Return the [x, y] coordinate for the center point of the cell that contains the specified text.  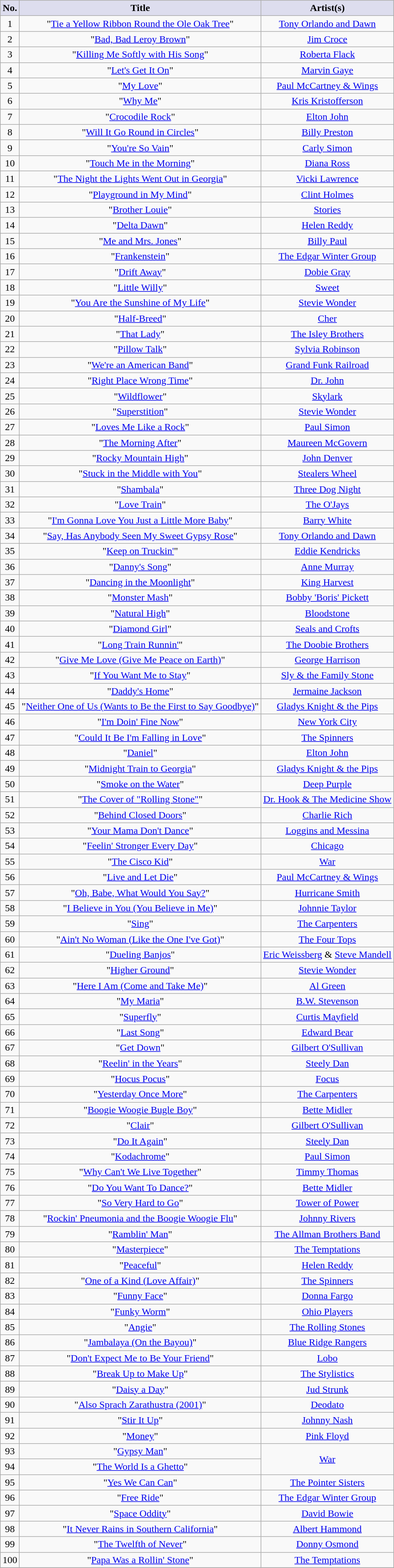
The Doobie Brothers [328, 644]
"Say, Has Anybody Seen My Sweet Gypsy Rose" [140, 536]
Kris Kristofferson [328, 101]
34 [10, 536]
43 [10, 675]
99 [10, 1544]
85 [10, 1327]
Roberta Flack [328, 55]
Johnny Rivers [328, 1219]
89 [10, 1389]
"Shambala" [140, 489]
14 [10, 225]
72 [10, 1125]
21 [10, 334]
"Midnight Train to Georgia" [140, 769]
33 [10, 520]
"The Cisco Kid" [140, 861]
Albert Hammond [328, 1529]
97 [10, 1513]
"Funky Worm" [140, 1312]
"Oh, Babe, What Would You Say?" [140, 892]
"It Never Rains in Southern California" [140, 1529]
78 [10, 1219]
44 [10, 691]
50 [10, 784]
Loggins and Messina [328, 830]
"You Are the Sunshine of My Life" [140, 303]
45 [10, 707]
Carly Simon [328, 148]
7 [10, 117]
Donny Osmond [328, 1544]
Johnnie Taylor [328, 908]
"Brother Louie" [140, 210]
"The Night the Lights Went Out in Georgia" [140, 179]
19 [10, 303]
"Drift Away" [140, 272]
"Superstition" [140, 411]
"Daddy's Home" [140, 691]
"Half-Breed" [140, 318]
"Why Can't We Live Together" [140, 1172]
Curtis Mayfield [328, 1017]
"Playground in My Mind" [140, 194]
"Right Place Wrong Time" [140, 380]
40 [10, 629]
"Reelin' in the Years" [140, 1063]
"My Maria" [140, 1001]
"Tie a Yellow Ribbon Round the Ole Oak Tree" [140, 24]
"Gypsy Man" [140, 1451]
"Why Me" [140, 101]
"Don't Expect Me to Be Your Friend" [140, 1358]
47 [10, 738]
"Dueling Banjos" [140, 955]
"Keep on Truckin'" [140, 551]
John Denver [328, 458]
71 [10, 1110]
Bobby 'Boris' Pickett [328, 598]
Skylark [328, 396]
67 [10, 1048]
The Stylistics [328, 1374]
Diana Ross [328, 163]
8 [10, 132]
"Hocus Pocus" [140, 1079]
90 [10, 1405]
The Rolling Stones [328, 1327]
Tower of Power [328, 1203]
63 [10, 986]
61 [10, 955]
B.W. Stevenson [328, 1001]
Maureen McGovern [328, 442]
100 [10, 1560]
"Jambalaya (On the Bayou)" [140, 1343]
96 [10, 1498]
58 [10, 908]
93 [10, 1451]
"Higher Ground" [140, 970]
Sly & the Family Stone [328, 675]
The Isley Brothers [328, 334]
64 [10, 1001]
"Do It Again" [140, 1141]
Vicki Lawrence [328, 179]
The Pointer Sisters [328, 1482]
"Sing" [140, 923]
88 [10, 1374]
"Yes We Can Can" [140, 1482]
"Stuck in the Middle with You" [140, 474]
Jermaine Jackson [328, 691]
76 [10, 1188]
"The Morning After" [140, 442]
84 [10, 1312]
82 [10, 1281]
"Natural High" [140, 613]
55 [10, 861]
59 [10, 923]
"Dancing in the Moonlight" [140, 582]
28 [10, 442]
Donna Fargo [328, 1296]
Bloodstone [328, 613]
"Money" [140, 1435]
10 [10, 163]
"Papa Was a Rollin' Stone" [140, 1560]
4 [10, 70]
"Rockin' Pneumonia and the Boogie Woogie Flu" [140, 1219]
"I'm Gonna Love You Just a Little More Baby" [140, 520]
Eddie Kendricks [328, 551]
25 [10, 396]
The O'Jays [328, 505]
"Boogie Woogie Bugle Boy" [140, 1110]
77 [10, 1203]
"Last Song" [140, 1032]
52 [10, 815]
"Loves Me Like a Rock" [140, 427]
"Frankenstein" [140, 256]
"Ain't No Woman (Like the One I've Got)" [140, 939]
Dobie Gray [328, 272]
"Crocodile Rock" [140, 117]
Marvin Gaye [328, 70]
17 [10, 272]
81 [10, 1265]
"Love Train" [140, 505]
The Four Tops [328, 939]
"One of a Kind (Love Affair)" [140, 1281]
"Let's Get It On" [140, 70]
32 [10, 505]
87 [10, 1358]
"Little Willy" [140, 287]
98 [10, 1529]
3 [10, 55]
Stories [328, 210]
David Bowie [328, 1513]
13 [10, 210]
"If You Want Me to Stay" [140, 675]
No. [10, 8]
Grand Funk Railroad [328, 365]
Three Dog Night [328, 489]
"Kodachrome" [140, 1156]
"Delta Dawn" [140, 225]
Hurricane Smith [328, 892]
11 [10, 179]
Pink Floyd [328, 1435]
70 [10, 1094]
"Superfly" [140, 1017]
Billy Paul [328, 241]
1 [10, 24]
"Break Up to Make Up" [140, 1374]
74 [10, 1156]
Stealers Wheel [328, 474]
"Get Down" [140, 1048]
Artist(s) [328, 8]
37 [10, 582]
Anne Murray [328, 567]
24 [10, 380]
6 [10, 101]
"Rocky Mountain High" [140, 458]
George Harrison [328, 660]
Eric Weissberg & Steve Mandell [328, 955]
92 [10, 1435]
"Neither One of Us (Wants to Be the First to Say Goodbye)" [140, 707]
"Monster Mash" [140, 598]
"I'm Doin' Fine Now" [140, 722]
"Angie" [140, 1327]
Charlie Rich [328, 815]
Sweet [328, 287]
"Here I Am (Come and Take Me)" [140, 986]
Billy Preston [328, 132]
Johnny Nash [328, 1420]
36 [10, 567]
54 [10, 846]
16 [10, 256]
Sylvia Robinson [328, 349]
"Feelin' Stronger Every Day" [140, 846]
30 [10, 474]
"I Believe in You (You Believe in Me)" [140, 908]
26 [10, 411]
"Masterpiece" [140, 1250]
Deep Purple [328, 784]
29 [10, 458]
"Danny's Song" [140, 567]
94 [10, 1467]
68 [10, 1063]
75 [10, 1172]
Jim Croce [328, 39]
42 [10, 660]
69 [10, 1079]
"Funny Face" [140, 1296]
"Stir It Up" [140, 1420]
53 [10, 830]
65 [10, 1017]
"Wildflower" [140, 396]
35 [10, 551]
Dr. John [328, 380]
"Pillow Talk" [140, 349]
"The Cover of "Rolling Stone"" [140, 799]
"Yesterday Once More" [140, 1094]
62 [10, 970]
Seals and Crofts [328, 629]
80 [10, 1250]
9 [10, 148]
15 [10, 241]
Deodato [328, 1405]
Ohio Players [328, 1312]
73 [10, 1141]
The Allman Brothers Band [328, 1234]
"That Lady" [140, 334]
Title [140, 8]
57 [10, 892]
"Bad, Bad Leroy Brown" [140, 39]
"Ramblin' Man" [140, 1234]
41 [10, 644]
"Live and Let Die" [140, 877]
"Daisy a Day" [140, 1389]
"Touch Me in the Morning" [140, 163]
"Long Train Runnin'" [140, 644]
Cher [328, 318]
Al Green [328, 986]
"Me and Mrs. Jones" [140, 241]
"Free Ride" [140, 1498]
91 [10, 1420]
Timmy Thomas [328, 1172]
38 [10, 598]
"Could It Be I'm Falling in Love" [140, 738]
"Give Me Love (Give Me Peace on Earth)" [140, 660]
Focus [328, 1079]
18 [10, 287]
New York City [328, 722]
"Daniel" [140, 753]
"My Love" [140, 86]
"Also Sprach Zarathustra (2001)" [140, 1405]
"Smoke on the Water" [140, 784]
86 [10, 1343]
"Space Oddity" [140, 1513]
23 [10, 365]
"Do You Want To Dance?" [140, 1188]
27 [10, 427]
Dr. Hook & The Medicine Show [328, 799]
Edward Bear [328, 1032]
51 [10, 799]
46 [10, 722]
Chicago [328, 846]
"You're So Vain" [140, 148]
79 [10, 1234]
Lobo [328, 1358]
48 [10, 753]
66 [10, 1032]
"Will It Go Round in Circles" [140, 132]
"Killing Me Softly with His Song" [140, 55]
83 [10, 1296]
"We're an American Band" [140, 365]
"Behind Closed Doors" [140, 815]
12 [10, 194]
49 [10, 769]
Jud Strunk [328, 1389]
31 [10, 489]
Blue Ridge Rangers [328, 1343]
King Harvest [328, 582]
Barry White [328, 520]
60 [10, 939]
"Peaceful" [140, 1265]
Clint Holmes [328, 194]
"The Twelfth of Never" [140, 1544]
"Clair" [140, 1125]
20 [10, 318]
2 [10, 39]
"Diamond Girl" [140, 629]
56 [10, 877]
95 [10, 1482]
"Your Mama Don't Dance" [140, 830]
22 [10, 349]
5 [10, 86]
39 [10, 613]
"So Very Hard to Go" [140, 1203]
"The World Is a Ghetto" [140, 1467]
